Locate the cell with the specified text and output its (X, Y) center coordinate. 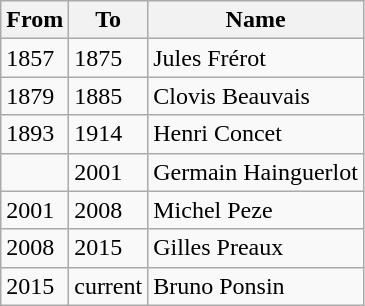
Name (256, 20)
1857 (35, 58)
From (35, 20)
Clovis Beauvais (256, 96)
1875 (108, 58)
Bruno Ponsin (256, 286)
1885 (108, 96)
Henri Concet (256, 134)
1879 (35, 96)
Germain Hainguerlot (256, 172)
Gilles Preaux (256, 248)
1914 (108, 134)
Jules Frérot (256, 58)
1893 (35, 134)
current (108, 286)
Michel Peze (256, 210)
To (108, 20)
